From the cell containing the given text, extract its center point as [X, Y] coordinate. 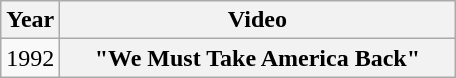
Video [258, 20]
Year [30, 20]
"We Must Take America Back" [258, 58]
1992 [30, 58]
